Determine the [X, Y] coordinate at the center of the cell enclosing the given text.  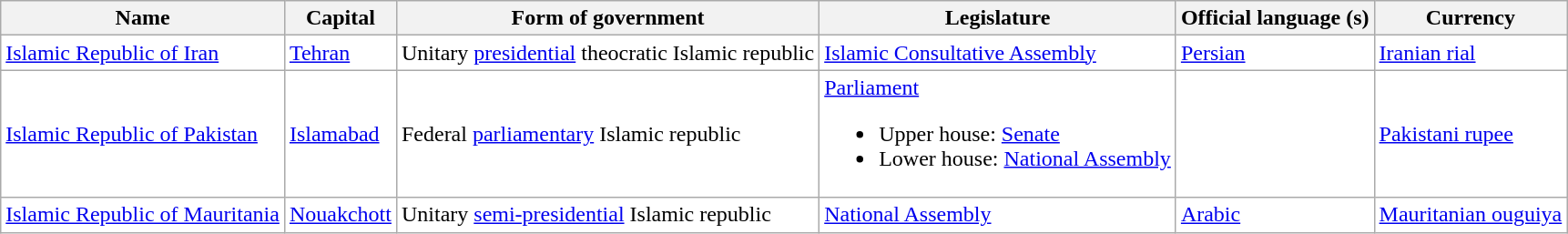
Currency [1471, 18]
Unitary presidential theocratic Islamic republic [607, 53]
Name [143, 18]
Federal parliamentary Islamic republic [607, 134]
Unitary semi-presidential Islamic republic [607, 215]
Islamic Republic of Iran [143, 53]
Islamic Republic of Pakistan [143, 134]
Tehran [341, 53]
Islamic Republic of Mauritania [143, 215]
Legislature [998, 18]
ParliamentUpper house: SenateLower house: National Assembly [998, 134]
Arabic [1275, 215]
Persian [1275, 53]
Islamabad [341, 134]
Nouakchott [341, 215]
Official language (s) [1275, 18]
Iranian rial [1471, 53]
Mauritanian ouguiya [1471, 215]
National Assembly [998, 215]
Pakistani rupee [1471, 134]
Form of government [607, 18]
Islamic Consultative Assembly [998, 53]
Capital [341, 18]
